Extract the [x, y] coordinate from the center of the cell holding the provided text.  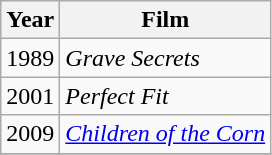
Grave Secrets [166, 58]
2009 [30, 134]
2001 [30, 96]
Children of the Corn [166, 134]
Year [30, 20]
Perfect Fit [166, 96]
Film [166, 20]
1989 [30, 58]
